Search for the cell housing the specified text and yield its [X, Y] center coordinate. 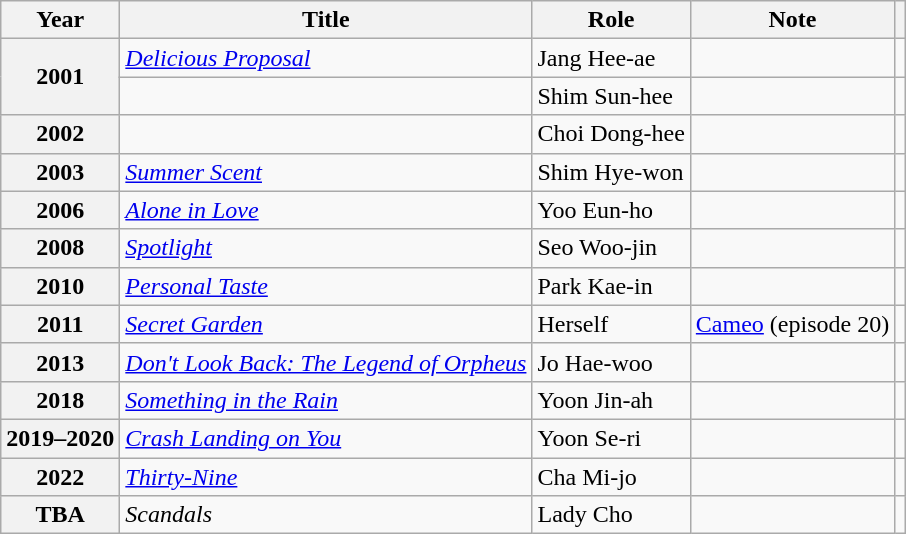
2019–2020 [60, 438]
2010 [60, 286]
2001 [60, 77]
2011 [60, 324]
Park Kae-in [611, 286]
Cameo (episode 20) [792, 324]
Summer Scent [326, 172]
2003 [60, 172]
Year [60, 20]
Don't Look Back: The Legend of Orpheus [326, 362]
Seo Woo-jin [611, 248]
Alone in Love [326, 210]
Thirty-Nine [326, 477]
Crash Landing on You [326, 438]
2013 [60, 362]
Jo Hae-woo [611, 362]
2002 [60, 134]
Role [611, 20]
Delicious Proposal [326, 58]
2006 [60, 210]
Yoon Se-ri [611, 438]
Yoo Eun-ho [611, 210]
Note [792, 20]
2008 [60, 248]
2022 [60, 477]
Choi Dong-hee [611, 134]
2018 [60, 400]
Personal Taste [326, 286]
Yoon Jin-ah [611, 400]
Scandals [326, 515]
Lady Cho [611, 515]
Title [326, 20]
Cha Mi-jo [611, 477]
TBA [60, 515]
Shim Sun-hee [611, 96]
Something in the Rain [326, 400]
Shim Hye-won [611, 172]
Jang Hee-ae [611, 58]
Herself [611, 324]
Spotlight [326, 248]
Secret Garden [326, 324]
